For the text-containing cell, return its midpoint in [X, Y] coordinate format. 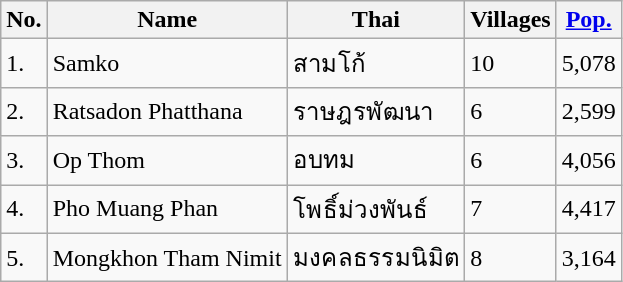
Pop. [588, 20]
4,417 [588, 208]
Name [167, 20]
1. [24, 64]
Villages [511, 20]
Samko [167, 64]
3. [24, 160]
5,078 [588, 64]
Ratsadon Phatthana [167, 112]
Pho Muang Phan [167, 208]
5. [24, 258]
4. [24, 208]
Op Thom [167, 160]
มงคลธรรมนิมิต [376, 258]
ราษฎรพัฒนา [376, 112]
อบทม [376, 160]
4,056 [588, 160]
8 [511, 258]
10 [511, 64]
3,164 [588, 258]
Thai [376, 20]
Mongkhon Tham Nimit [167, 258]
2,599 [588, 112]
โพธิ์ม่วงพันธ์ [376, 208]
2. [24, 112]
7 [511, 208]
No. [24, 20]
สามโก้ [376, 64]
